Determine the [x, y] coordinate at the center of the cell enclosing the given text.  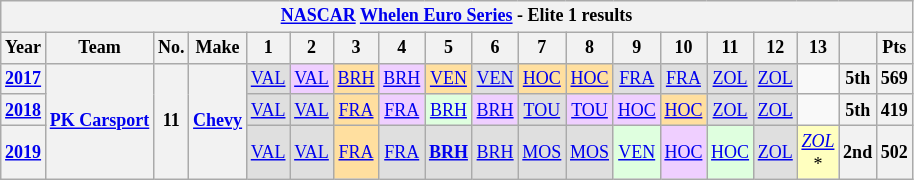
1 [268, 48]
502 [894, 152]
Chevy [218, 121]
ZOL* [818, 152]
3 [356, 48]
2017 [24, 78]
NASCAR Whelen Euro Series - Elite 1 results [456, 16]
2019 [24, 152]
Year [24, 48]
PK Carsport [99, 121]
12 [775, 48]
569 [894, 78]
Make [218, 48]
2 [312, 48]
7 [542, 48]
2018 [24, 110]
Pts [894, 48]
2nd [858, 152]
419 [894, 110]
4 [402, 48]
Team [99, 48]
13 [818, 48]
9 [636, 48]
6 [495, 48]
5 [449, 48]
No. [172, 48]
10 [684, 48]
8 [590, 48]
